Scan for the cell matching the given text and deliver its (X, Y) coordinate at center. 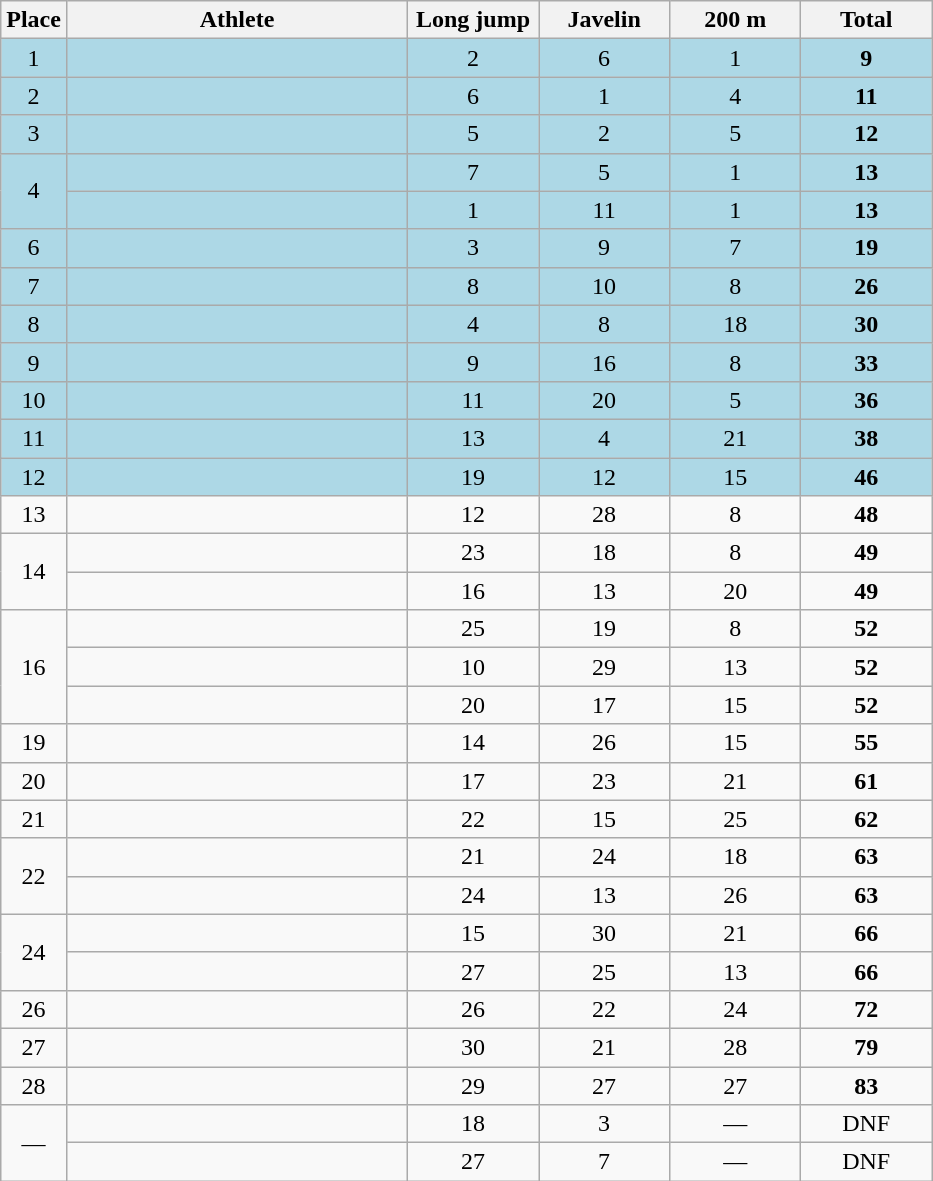
Athlete (236, 20)
72 (866, 1009)
61 (866, 781)
46 (866, 477)
83 (866, 1085)
62 (866, 819)
33 (866, 362)
36 (866, 400)
Long jump (474, 20)
38 (866, 438)
Total (866, 20)
79 (866, 1047)
48 (866, 515)
Place (34, 20)
Javelin (604, 20)
55 (866, 743)
200 m (736, 20)
